For the text-containing cell, return its midpoint in (X, Y) coordinate format. 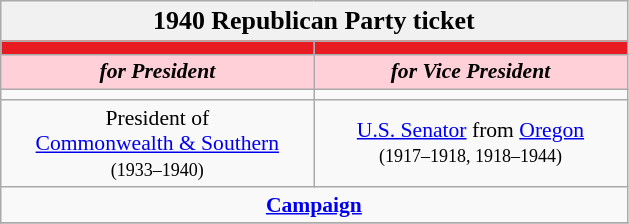
for President (158, 72)
Campaign (314, 205)
for Vice President (470, 72)
1940 Republican Party ticket (314, 21)
President ofCommonwealth & Southern(1933–1940) (158, 144)
U.S. Senator from Oregon(1917–1918, 1918–1944) (470, 144)
